Scan for the cell matching the given text and deliver its [X, Y] coordinate at center. 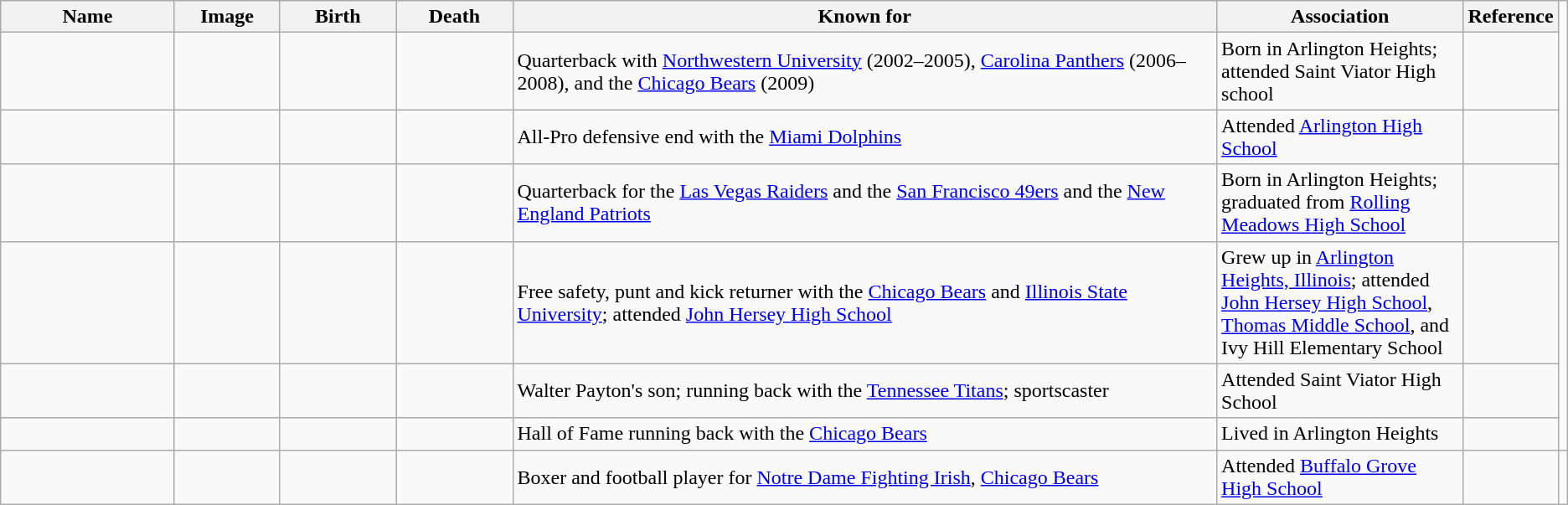
Born in Arlington Heights; graduated from Rolling Meadows High School [1340, 203]
Attended Saint Viator High School [1340, 390]
Association [1340, 17]
Free safety, punt and kick returner with the Chicago Bears and Illinois State University; attended John Hersey High School [864, 302]
Attended Arlington High School [1340, 137]
Walter Payton's son; running back with the Tennessee Titans; sportscaster [864, 390]
Boxer and football player for Notre Dame Fighting Irish, Chicago Bears [864, 477]
Name [87, 17]
Grew up in Arlington Heights, Illinois; attended John Hersey High School, Thomas Middle School, and Ivy Hill Elementary School [1340, 302]
Hall of Fame running back with the Chicago Bears [864, 434]
Death [454, 17]
Quarterback for the Las Vegas Raiders and the San Francisco 49ers and the New England Patriots [864, 203]
Attended Buffalo Grove High School [1340, 477]
Lived in Arlington Heights [1340, 434]
Birth [338, 17]
Born in Arlington Heights; attended Saint Viator High school [1340, 71]
Known for [864, 17]
Image [227, 17]
Quarterback with Northwestern University (2002–2005), Carolina Panthers (2006–2008), and the Chicago Bears (2009) [864, 71]
Reference [1511, 17]
All-Pro defensive end with the Miami Dolphins [864, 137]
